From the cell containing the given text, extract its center point as (x, y) coordinate. 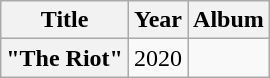
2020 (158, 58)
Title (65, 20)
"The Riot" (65, 58)
Album (229, 20)
Year (158, 20)
